From the cell containing the given text, extract its center point as [X, Y] coordinate. 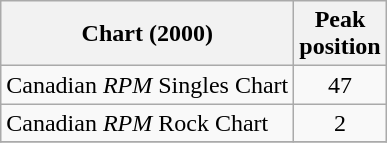
Canadian RPM Singles Chart [148, 85]
2 [340, 123]
Peakposition [340, 34]
Canadian RPM Rock Chart [148, 123]
47 [340, 85]
Chart (2000) [148, 34]
